Search for the cell housing the specified text and yield its (x, y) center coordinate. 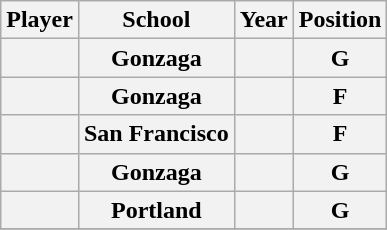
Position (340, 20)
School (156, 20)
Portland (156, 210)
Year (264, 20)
Player (40, 20)
San Francisco (156, 134)
